Scan for the cell matching the given text and deliver its (X, Y) coordinate at center. 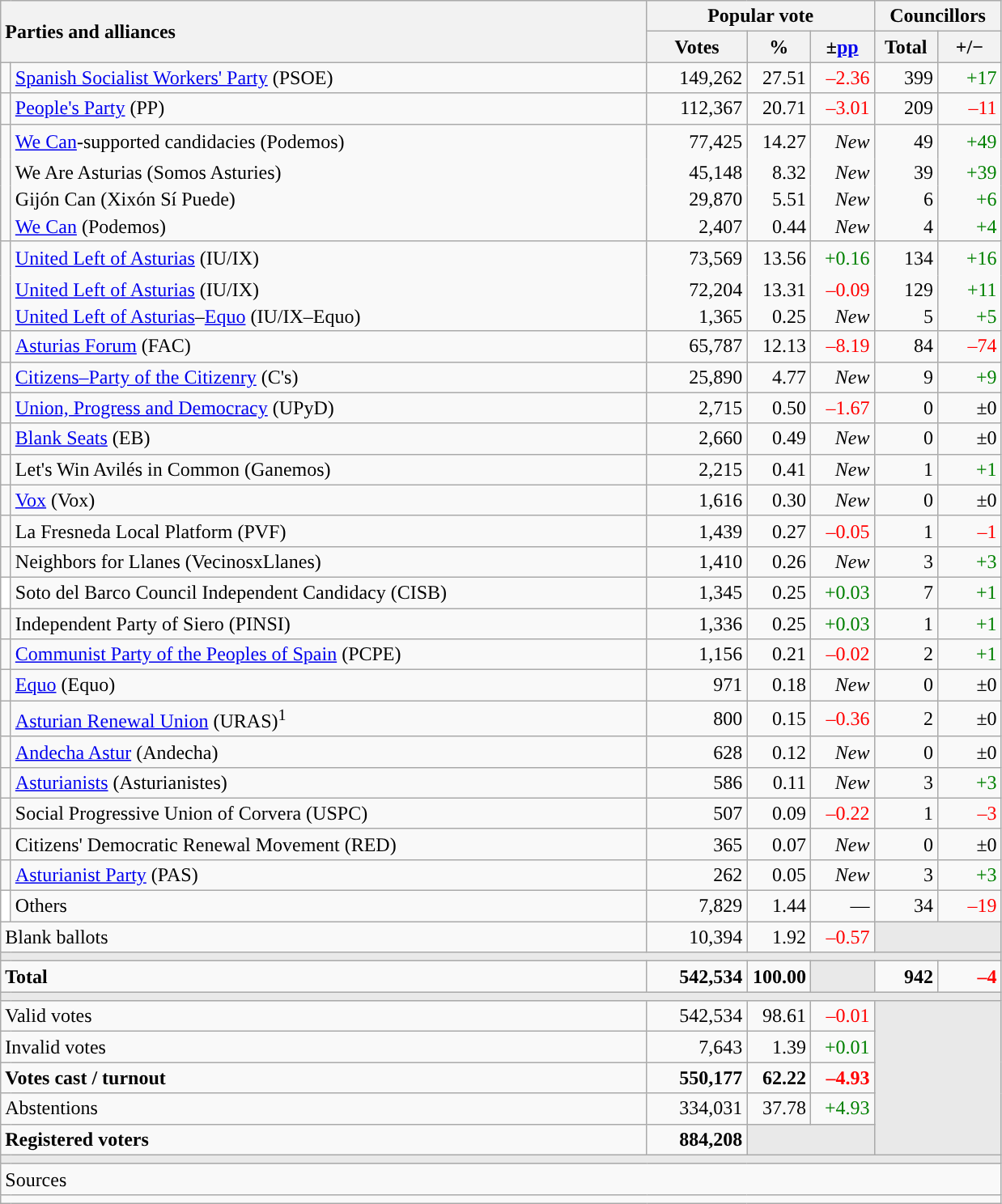
— (842, 906)
+17 (970, 78)
942 (906, 977)
Citizens–Party of the Citizenry (C's) (329, 377)
–11 (970, 108)
49 (906, 141)
Union, Progress and Democracy (UPyD) (329, 408)
Neighbors for Llanes (VecinosxLlanes) (329, 562)
Blank ballots (324, 937)
Citizens' Democratic Renewal Movement (RED) (329, 844)
±pp (842, 47)
+39 (970, 172)
–2.36 (842, 78)
13.56 (779, 259)
La Fresneda Local Platform (PVF) (329, 531)
4.77 (779, 377)
1.39 (779, 1047)
399 (906, 78)
Parties and alliances (324, 32)
Vox (Vox) (329, 500)
34 (906, 906)
Asturias Forum (FAC) (329, 346)
37.78 (779, 1109)
–4.93 (842, 1078)
507 (697, 813)
4 (906, 227)
+0.16 (842, 259)
209 (906, 108)
–0.09 (842, 290)
Asturian Renewal Union (URAS)1 (329, 719)
+49 (970, 141)
Communist Party of the Peoples of Spain (PCPE) (329, 655)
2,660 (697, 439)
9 (906, 377)
–1.67 (842, 408)
1,336 (697, 624)
0.30 (779, 500)
Blank Seats (EB) (329, 439)
Invalid votes (324, 1047)
0.27 (779, 531)
14.27 (779, 141)
Votes cast / turnout (324, 1078)
Abstentions (324, 1109)
0.26 (779, 562)
Spanish Socialist Workers' Party (PSOE) (329, 78)
45,148 (697, 172)
+4.93 (842, 1109)
62.22 (779, 1078)
0.21 (779, 655)
–0.57 (842, 937)
10,394 (697, 937)
1,439 (697, 531)
0.15 (779, 719)
2,715 (697, 408)
–1 (970, 531)
1.44 (779, 906)
2,407 (697, 227)
Let's Win Avilés in Common (Ganemos) (329, 469)
Others (329, 906)
–3 (970, 813)
29,870 (697, 200)
0.49 (779, 439)
–0.22 (842, 813)
–19 (970, 906)
–0.02 (842, 655)
Independent Party of Siero (PINSI) (329, 624)
–8.19 (842, 346)
People's Party (PP) (329, 108)
Sources (501, 1179)
–0.01 (842, 1016)
Registered voters (324, 1139)
262 (697, 875)
0.50 (779, 408)
2,215 (697, 469)
% (779, 47)
1,345 (697, 592)
0.07 (779, 844)
Popular vote (761, 16)
8.32 (779, 172)
7 (906, 592)
Gijón Can (Xixón Sí Puede) (329, 200)
–4 (970, 977)
5 (906, 317)
Soto del Barco Council Independent Candidacy (CISB) (329, 592)
84 (906, 346)
1,616 (697, 500)
98.61 (779, 1016)
0.05 (779, 875)
United Left of Asturias–Equo (IU/IX–Equo) (329, 317)
Votes (697, 47)
–74 (970, 346)
+5 (970, 317)
We Are Asturias (Somos Asturies) (329, 172)
0.44 (779, 227)
0.09 (779, 813)
112,367 (697, 108)
Valid votes (324, 1016)
1.92 (779, 937)
+4 (970, 227)
We Can-supported candidacies (Podemos) (329, 141)
72,204 (697, 290)
800 (697, 719)
+6 (970, 200)
100.00 (779, 977)
25,890 (697, 377)
12.13 (779, 346)
0.12 (779, 752)
7,829 (697, 906)
628 (697, 752)
–0.36 (842, 719)
134 (906, 259)
550,177 (697, 1078)
73,569 (697, 259)
77,425 (697, 141)
149,262 (697, 78)
–3.01 (842, 108)
0.41 (779, 469)
Andecha Astur (Andecha) (329, 752)
+11 (970, 290)
365 (697, 844)
586 (697, 782)
884,208 (697, 1139)
1,156 (697, 655)
1,365 (697, 317)
129 (906, 290)
+/− (970, 47)
Social Progressive Union of Corvera (USPC) (329, 813)
39 (906, 172)
Councillors (937, 16)
20.71 (779, 108)
Equo (Equo) (329, 685)
+16 (970, 259)
27.51 (779, 78)
5.51 (779, 200)
0.11 (779, 782)
+0.01 (842, 1047)
–0.05 (842, 531)
13.31 (779, 290)
7,643 (697, 1047)
We Can (Podemos) (329, 227)
6 (906, 200)
65,787 (697, 346)
334,031 (697, 1109)
+9 (970, 377)
971 (697, 685)
1,410 (697, 562)
Asturianist Party (PAS) (329, 875)
Asturianists (Asturianistes) (329, 782)
0.18 (779, 685)
